Scan for the cell matching the given text and deliver its [x, y] coordinate at center. 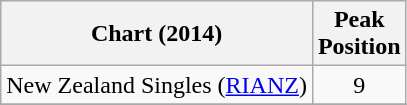
9 [359, 85]
Chart (2014) [157, 34]
PeakPosition [359, 34]
New Zealand Singles (RIANZ) [157, 85]
